Scan for the cell matching the given text and deliver its (x, y) coordinate at center. 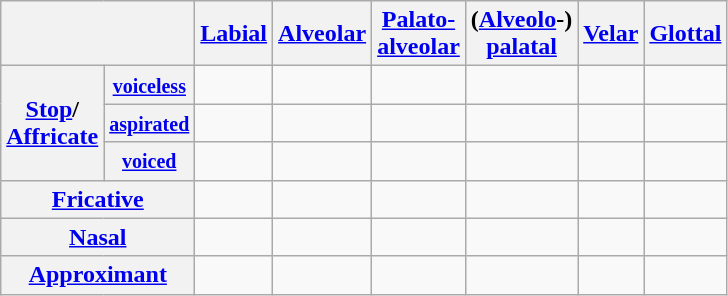
voiceless (150, 85)
Palato-alveolar (419, 34)
Labial (234, 34)
Stop/Affricate (52, 123)
aspirated (150, 123)
Fricative (98, 199)
Nasal (98, 237)
(Alveolo-)palatal (521, 34)
Glottal (686, 34)
Approximant (98, 275)
Velar (611, 34)
Alveolar (322, 34)
voiced (150, 161)
